For the text-containing cell, return its midpoint in [x, y] coordinate format. 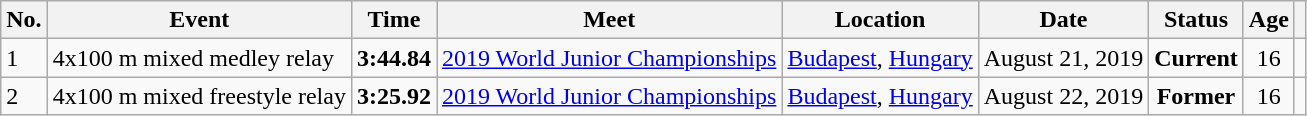
2 [24, 96]
4x100 m mixed medley relay [199, 58]
Former [1196, 96]
Event [199, 20]
No. [24, 20]
Age [1268, 20]
August 22, 2019 [1063, 96]
Date [1063, 20]
Meet [610, 20]
3:44.84 [394, 58]
Time [394, 20]
3:25.92 [394, 96]
1 [24, 58]
Location [880, 20]
Current [1196, 58]
Status [1196, 20]
August 21, 2019 [1063, 58]
4x100 m mixed freestyle relay [199, 96]
